Search for the cell housing the specified text and yield its [x, y] center coordinate. 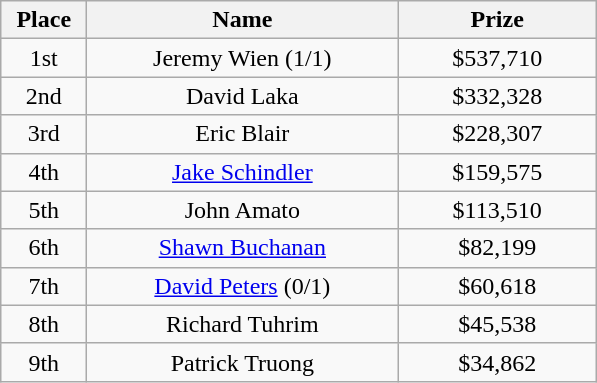
David Peters (0/1) [242, 286]
$34,862 [498, 362]
Shawn Buchanan [242, 248]
Eric Blair [242, 134]
$332,328 [498, 96]
$537,710 [498, 58]
$228,307 [498, 134]
Place [44, 20]
$113,510 [498, 210]
1st [44, 58]
6th [44, 248]
Prize [498, 20]
Jake Schindler [242, 172]
$60,618 [498, 286]
Name [242, 20]
9th [44, 362]
David Laka [242, 96]
3rd [44, 134]
5th [44, 210]
Jeremy Wien (1/1) [242, 58]
$159,575 [498, 172]
7th [44, 286]
2nd [44, 96]
John Amato [242, 210]
Richard Tuhrim [242, 324]
8th [44, 324]
$82,199 [498, 248]
4th [44, 172]
Patrick Truong [242, 362]
$45,538 [498, 324]
